Locate the cell with the specified text and output its (x, y) center coordinate. 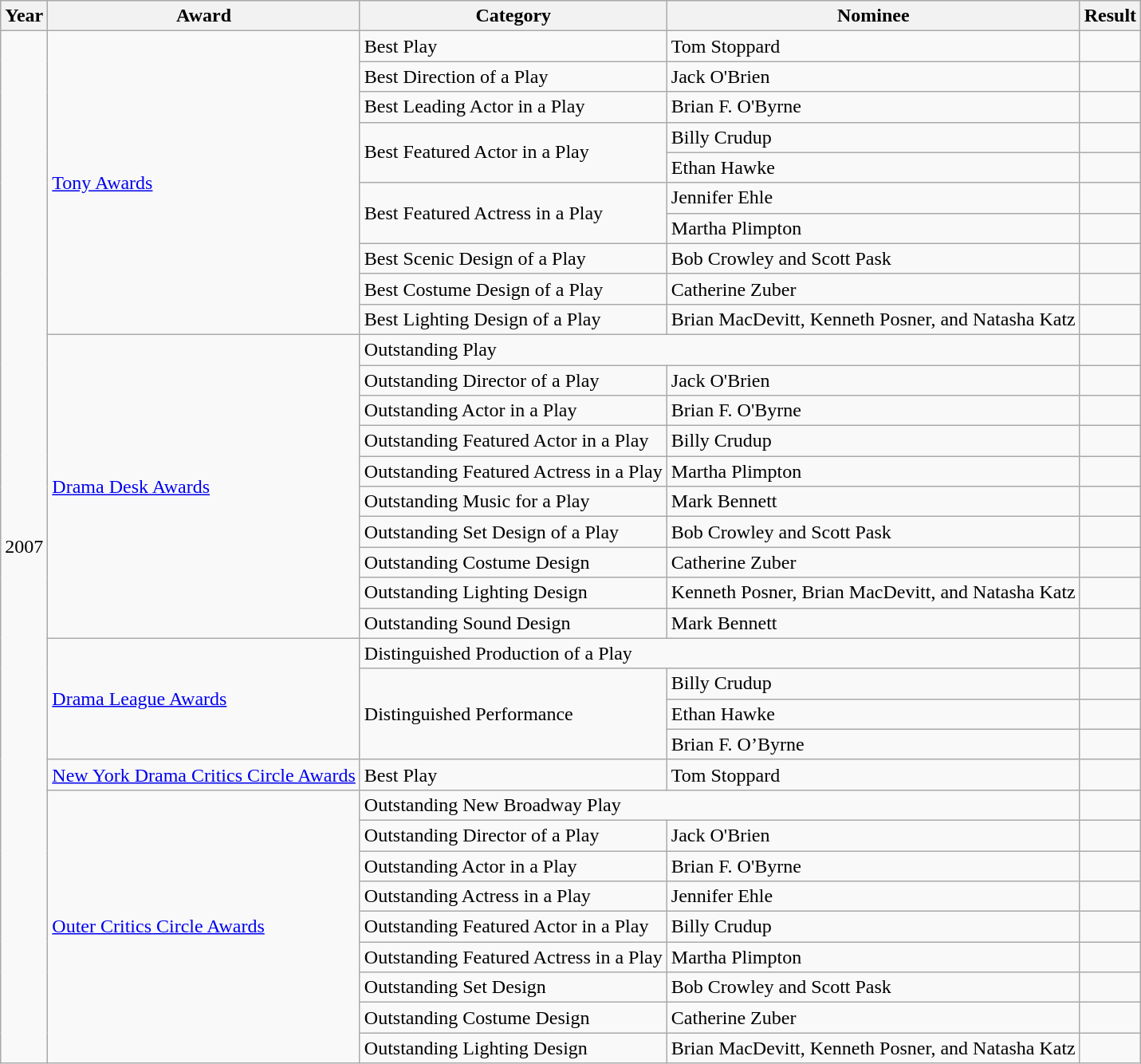
Outer Critics Circle Awards (204, 927)
Best Scenic Design of a Play (513, 258)
2007 (24, 547)
Outstanding New Broadway Play (719, 805)
Outstanding Music for a Play (513, 502)
Best Direction of a Play (513, 77)
Result (1110, 16)
Outstanding Set Design of a Play (513, 532)
Category (513, 16)
Year (24, 16)
Outstanding Sound Design (513, 623)
Drama League Awards (204, 699)
Drama Desk Awards (204, 487)
Brian F. O’Byrne (873, 744)
Kenneth Posner, Brian MacDevitt, and Natasha Katz (873, 593)
Distinguished Performance (513, 714)
Tony Awards (204, 183)
Award (204, 16)
Best Lighting Design of a Play (513, 319)
New York Drama Critics Circle Awards (204, 774)
Best Featured Actor in a Play (513, 152)
Outstanding Set Design (513, 987)
Outstanding Play (719, 349)
Best Leading Actor in a Play (513, 107)
Best Costume Design of a Play (513, 289)
Best Featured Actress in a Play (513, 213)
Distinguished Production of a Play (719, 653)
Nominee (873, 16)
Outstanding Actress in a Play (513, 897)
